Return the [x, y] coordinate for the center point of the cell that contains the specified text.  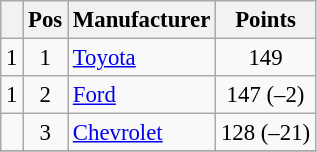
Points [266, 20]
Ford [142, 95]
Toyota [142, 58]
Chevrolet [142, 133]
149 [266, 58]
Manufacturer [142, 20]
Pos [46, 20]
2 [46, 95]
128 (–21) [266, 133]
3 [46, 133]
147 (–2) [266, 95]
